Capture the cell that displays the provided text and extract its (x, y) central coordinate. 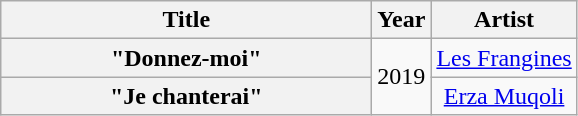
"Donnez-moi" (186, 58)
Year (402, 20)
Les Frangines (504, 58)
2019 (402, 77)
Title (186, 20)
Artist (504, 20)
Erza Muqoli (504, 96)
"Je chanterai" (186, 96)
